Capture the cell that displays the provided text and extract its (X, Y) central coordinate. 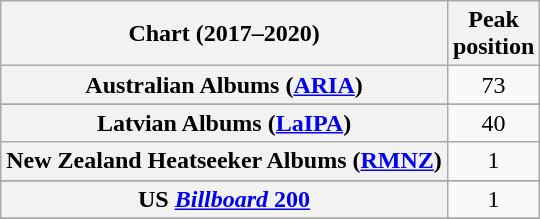
73 (493, 85)
Peak position (493, 34)
US Billboard 200 (224, 199)
New Zealand Heatseeker Albums (RMNZ) (224, 161)
Australian Albums (ARIA) (224, 85)
Latvian Albums (LaIPA) (224, 123)
Chart (2017–2020) (224, 34)
40 (493, 123)
